Locate the cell with the specified text and output its (X, Y) center coordinate. 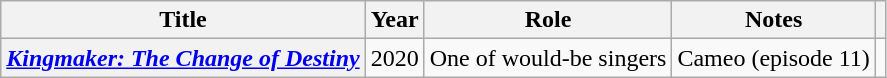
2020 (394, 58)
Year (394, 20)
Cameo (episode 11) (774, 58)
Role (548, 20)
Kingmaker: The Change of Destiny (183, 58)
Notes (774, 20)
One of would-be singers (548, 58)
Title (183, 20)
